Capture the cell that displays the provided text and extract its [X, Y] central coordinate. 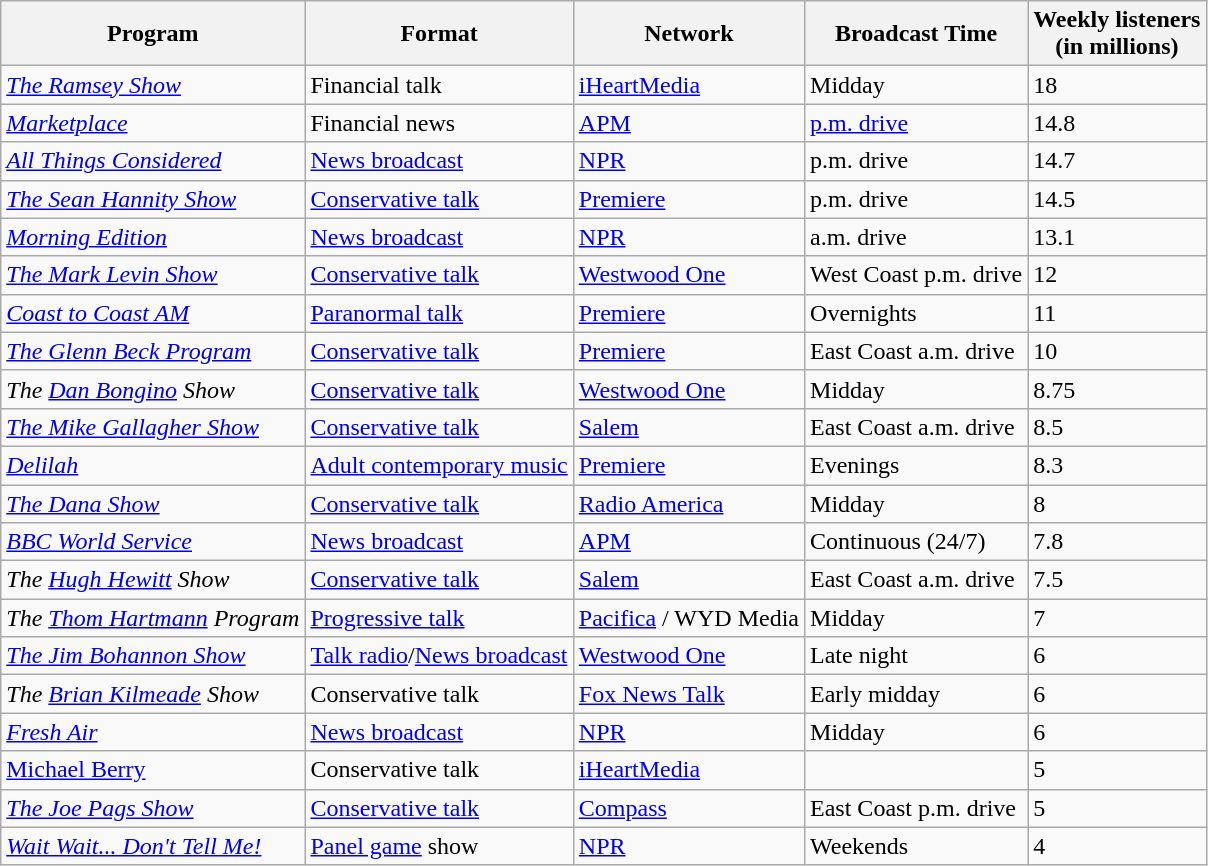
8.5 [1117, 427]
13.1 [1117, 237]
14.7 [1117, 161]
Financial talk [439, 85]
11 [1117, 313]
Early midday [916, 694]
The Ramsey Show [153, 85]
7.8 [1117, 542]
East Coast p.m. drive [916, 808]
Compass [688, 808]
West Coast p.m. drive [916, 275]
Weekly listeners (in millions) [1117, 34]
Financial news [439, 123]
Late night [916, 656]
7.5 [1117, 580]
Network [688, 34]
Continuous (24/7) [916, 542]
Progressive talk [439, 618]
BBC World Service [153, 542]
18 [1117, 85]
The Mark Levin Show [153, 275]
The Joe Pags Show [153, 808]
The Dana Show [153, 503]
Pacifica / WYD Media [688, 618]
All Things Considered [153, 161]
The Mike Gallagher Show [153, 427]
7 [1117, 618]
The Hugh Hewitt Show [153, 580]
Wait Wait... Don't Tell Me! [153, 846]
Program [153, 34]
Paranormal talk [439, 313]
Format [439, 34]
14.5 [1117, 199]
Adult contemporary music [439, 465]
Radio America [688, 503]
8.75 [1117, 389]
Fox News Talk [688, 694]
Michael Berry [153, 770]
Overnights [916, 313]
The Sean Hannity Show [153, 199]
a.m. drive [916, 237]
8 [1117, 503]
Coast to Coast AM [153, 313]
12 [1117, 275]
The Jim Bohannon Show [153, 656]
14.8 [1117, 123]
The Glenn Beck Program [153, 351]
Broadcast Time [916, 34]
Weekends [916, 846]
8.3 [1117, 465]
Talk radio/News broadcast [439, 656]
Evenings [916, 465]
The Thom Hartmann Program [153, 618]
10 [1117, 351]
Panel game show [439, 846]
Fresh Air [153, 732]
Morning Edition [153, 237]
Delilah [153, 465]
4 [1117, 846]
The Dan Bongino Show [153, 389]
Marketplace [153, 123]
The Brian Kilmeade Show [153, 694]
